Locate the cell with the specified text and output its [x, y] center coordinate. 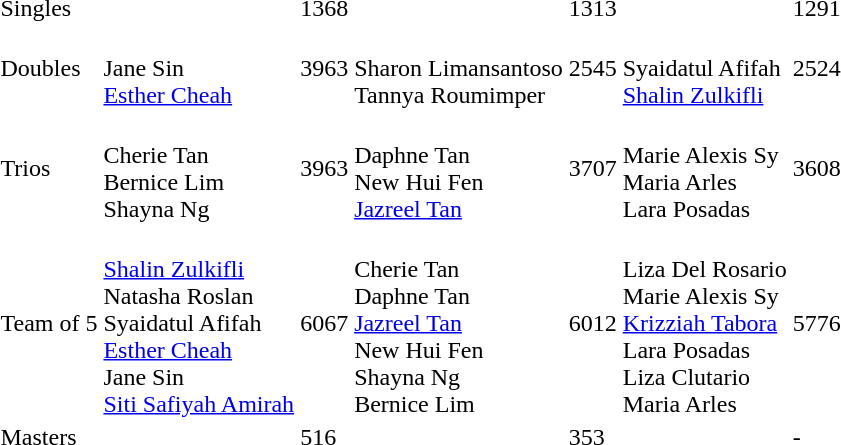
Syaidatul AfifahShalin Zulkifli [704, 68]
Daphne TanNew Hui FenJazreel Tan [459, 168]
2545 [592, 68]
Jane SinEsther Cheah [199, 68]
6067 [324, 323]
Cherie TanDaphne TanJazreel TanNew Hui FenShayna NgBernice Lim [459, 323]
Sharon LimansantosoTannya Roumimper [459, 68]
3707 [592, 168]
Liza Del RosarioMarie Alexis SyKrizziah TaboraLara PosadasLiza ClutarioMaria Arles [704, 323]
Marie Alexis SyMaria ArlesLara Posadas [704, 168]
Shalin ZulkifliNatasha RoslanSyaidatul AfifahEsther CheahJane SinSiti Safiyah Amirah [199, 323]
6012 [592, 323]
Cherie TanBernice LimShayna Ng [199, 168]
